Capture the cell that displays the provided text and extract its (x, y) central coordinate. 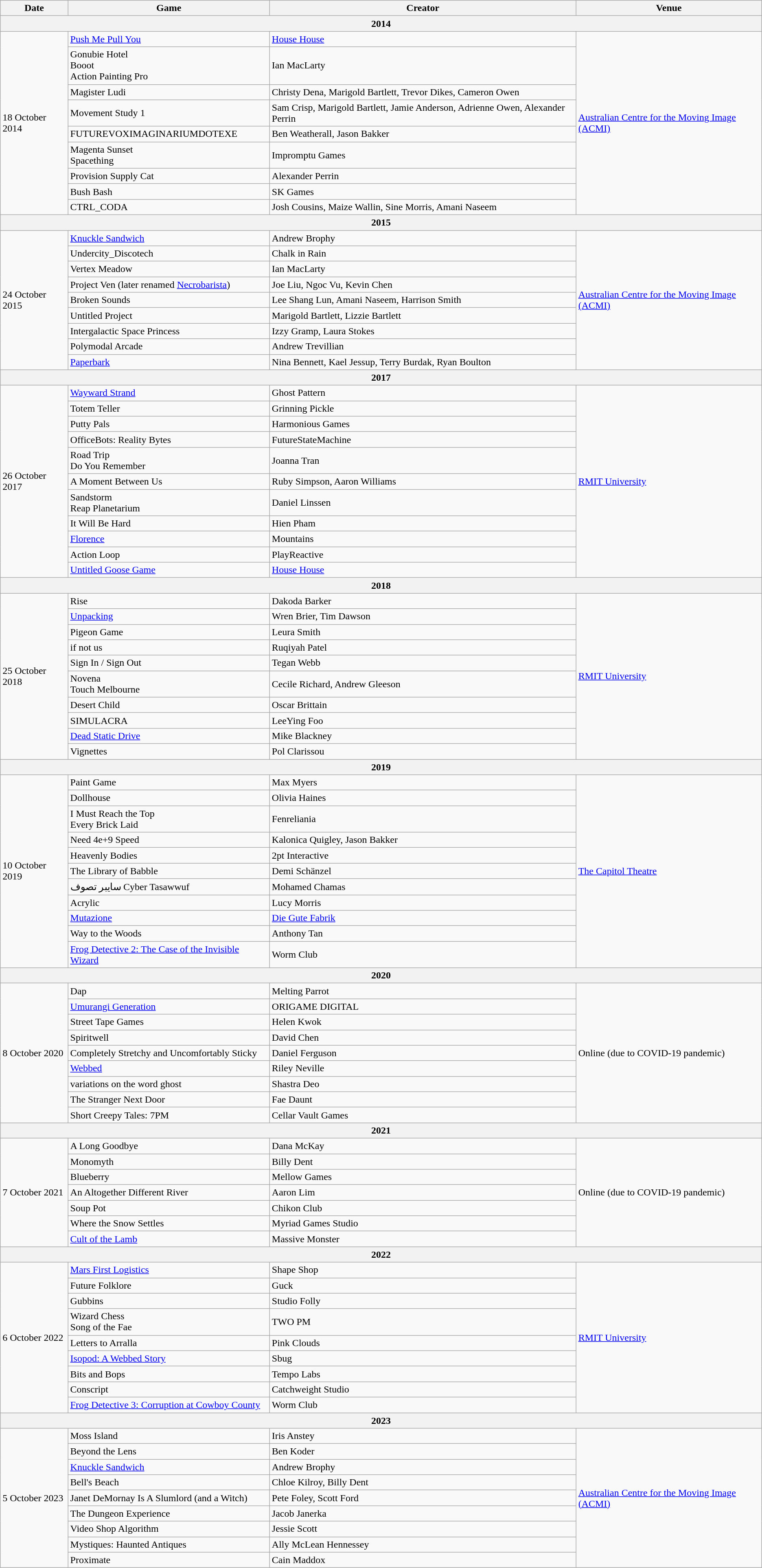
2022 (381, 1254)
Ruqiyah Patel (423, 647)
SK Games (423, 191)
Jacob Janerka (423, 1513)
6 October 2022 (34, 1338)
Andrew Trevillian (423, 346)
Mohamed Chamas (423, 887)
سايبر تصوف Cyber Tasawwuf (169, 887)
Wizard ChessSong of the Fae (169, 1322)
2019 (381, 767)
Nina Bennett, Kael Jessup, Terry Burdak, Ryan Boulton (423, 362)
Dap (169, 991)
Proximate (169, 1560)
Lucy Morris (423, 903)
Totem Teller (169, 408)
Road TripDo You Remember (169, 460)
Joanna Tran (423, 460)
Beyond the Lens (169, 1452)
18 October 2014 (34, 123)
SandstormReap Planetarium (169, 502)
Gubbins (169, 1301)
Provision Supply Cat (169, 176)
Putty Pals (169, 424)
Christy Dena, Marigold Bartlett, Trevor Dikes, Cameron Owen (423, 92)
Ben Koder (423, 1452)
Alexander Perrin (423, 176)
Pink Clouds (423, 1343)
Conscript (169, 1389)
It Will Be Hard (169, 524)
Venue (669, 8)
Date (34, 8)
Push Me Pull You (169, 39)
Sbug (423, 1358)
An Altogether Different River (169, 1193)
Guck (423, 1285)
Chloe Kilroy, Billy Dent (423, 1482)
Ally McLean Hennessey (423, 1544)
Bell's Beach (169, 1482)
2015 (381, 222)
Demi Schänzel (423, 871)
Marigold Bartlett, Lizzie Bartlett (423, 316)
Florence (169, 539)
David Chen (423, 1037)
Undercity_Discotech (169, 254)
FutureStateMachine (423, 439)
Need 4e+9 Speed (169, 840)
Magister Ludi (169, 92)
NovenaTouch Melbourne (169, 684)
Untitled Project (169, 316)
Wren Brier, Tim Dawson (423, 616)
LeeYing Foo (423, 720)
OfficeBots: Reality Bytes (169, 439)
Max Myers (423, 783)
Massive Monster (423, 1239)
Grinning Pickle (423, 408)
Dollhouse (169, 798)
Olivia Haines (423, 798)
TWO PM (423, 1322)
Street Tape Games (169, 1022)
Janet DeMornay Is A Slumlord (and a Witch) (169, 1498)
Lee Shang Lun, Amani Naseem, Harrison Smith (423, 300)
Fenreliania (423, 819)
Where the Snow Settles (169, 1224)
Cecile Richard, Andrew Gleeson (423, 684)
Aaron Lim (423, 1193)
Short Creepy Tales: 7PM (169, 1115)
Untitled Goose Game (169, 570)
Webbed (169, 1068)
Leura Smith (423, 632)
Mountains (423, 539)
Future Folklore (169, 1285)
Oscar Brittain (423, 705)
Paperbark (169, 362)
Cain Maddox (423, 1560)
Sam Crisp, Marigold Bartlett, Jamie Anderson, Adrienne Owen, Alexander Perrin (423, 113)
Dana McKay (423, 1146)
Daniel Linssen (423, 502)
ORIGAME DIGITAL (423, 1007)
PlayReactive (423, 555)
Fae Daunt (423, 1099)
2pt Interactive (423, 855)
Izzy Gramp, Laura Stokes (423, 331)
Cellar Vault Games (423, 1115)
Jessie Scott (423, 1529)
Tempo Labs (423, 1374)
Action Loop (169, 555)
25 October 2018 (34, 676)
Vignettes (169, 751)
Project Ven (later renamed Necrobarista) (169, 285)
variations on the word ghost (169, 1084)
Letters to Arralla (169, 1343)
Way to the Woods (169, 934)
Frog Detective 2: The Case of the Invisible Wizard (169, 954)
Harmonious Games (423, 424)
Studio Folly (423, 1301)
Acrylic (169, 903)
Blueberry (169, 1177)
Wayward Strand (169, 393)
Completely Stretchy and Uncomfortably Sticky (169, 1053)
Bits and Bops (169, 1374)
Desert Child (169, 705)
26 October 2017 (34, 481)
Dakoda Barker (423, 601)
Dead Static Drive (169, 736)
Impromptu Games (423, 155)
Mellow Games (423, 1177)
The Stranger Next Door (169, 1099)
Anthony Tan (423, 934)
Soup Pot (169, 1208)
Joe Liu, Ngoc Vu, Kevin Chen (423, 285)
Helen Kwok (423, 1022)
Die Gute Fabrik (423, 918)
Daniel Ferguson (423, 1053)
Movement Study 1 (169, 113)
Broken Sounds (169, 300)
Catchweight Studio (423, 1389)
2021 (381, 1130)
Mars First Logistics (169, 1270)
Intergalactic Space Princess (169, 331)
A Moment Between Us (169, 481)
Chikon Club (423, 1208)
Sign In / Sign Out (169, 663)
Pete Foley, Scott Ford (423, 1498)
5 October 2023 (34, 1498)
Shape Shop (423, 1270)
Ben Weatherall, Jason Bakker (423, 134)
Rise (169, 601)
Mike Blackney (423, 736)
Pigeon Game (169, 632)
Riley Neville (423, 1068)
The Capitol Theatre (669, 871)
7 October 2021 (34, 1192)
2023 (381, 1421)
Mutazione (169, 918)
Frog Detective 3: Corruption at Cowboy County (169, 1405)
Heavenly Bodies (169, 855)
Shastra Deo (423, 1084)
Paint Game (169, 783)
Vertex Meadow (169, 269)
Unpacking (169, 616)
The Library of Babble (169, 871)
24 October 2015 (34, 300)
if not us (169, 647)
Monomyth (169, 1162)
Myriad Games Studio (423, 1224)
2014 (381, 24)
Iris Anstey (423, 1436)
2018 (381, 586)
The Dungeon Experience (169, 1513)
Spiritwell (169, 1037)
Polymodal Arcade (169, 346)
A Long Goodbye (169, 1146)
2017 (381, 377)
Cult of the Lamb (169, 1239)
Kalonica Quigley, Jason Bakker (423, 840)
Hien Pham (423, 524)
SIMULACRA (169, 720)
Billy Dent (423, 1162)
I Must Reach the TopEvery Brick Laid (169, 819)
Game (169, 8)
Ghost Pattern (423, 393)
8 October 2020 (34, 1053)
Tegan Webb (423, 663)
Magenta SunsetSpacething (169, 155)
Ruby Simpson, Aaron Williams (423, 481)
Isopod: A Webbed Story (169, 1358)
Creator (423, 8)
Mystiques: Haunted Antiques (169, 1544)
CTRL_CODA (169, 207)
Pol Clarissou (423, 751)
Bush Bash (169, 191)
FUTUREVOXIMAGINARIUMDOTEXE (169, 134)
Video Shop Algorithm (169, 1529)
Josh Cousins, Maize Wallin, Sine Morris, Amani Naseem (423, 207)
Moss Island (169, 1436)
Chalk in Rain (423, 254)
2020 (381, 976)
Melting Parrot (423, 991)
Umurangi Generation (169, 1007)
10 October 2019 (34, 871)
Gonubie HotelBooot Action Painting Pro (169, 66)
